Return [X, Y] of the center of cell containing provided text 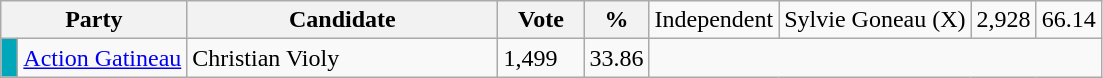
Action Gatineau [102, 58]
% [616, 20]
2,928 [1004, 20]
33.86 [616, 58]
Independent [714, 20]
Party [94, 20]
1,499 [541, 58]
66.14 [1068, 20]
Sylvie Goneau (X) [875, 20]
Vote [541, 20]
Candidate [342, 20]
Christian Violy [342, 58]
